Determine the (X, Y) coordinate at the center of the cell enclosing the given text.  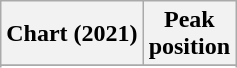
Peakposition (189, 34)
Chart (2021) (72, 34)
